Find where the given text appears and provide that cell's center as (X, Y) coordinate. 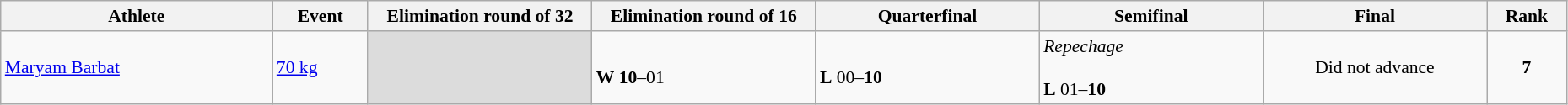
Elimination round of 32 (479, 16)
Semifinal (1150, 16)
Athlete (137, 16)
Quarterfinal (928, 16)
Event (321, 16)
Final (1375, 16)
Did not advance (1375, 67)
W 10–01 (703, 67)
70 kg (321, 67)
Rank (1527, 16)
Elimination round of 16 (703, 16)
L 00–10 (928, 67)
Maryam Barbat (137, 67)
7 (1527, 67)
RepechageL 01–10 (1150, 67)
